Find where the given text appears and provide that cell's center as (x, y) coordinate. 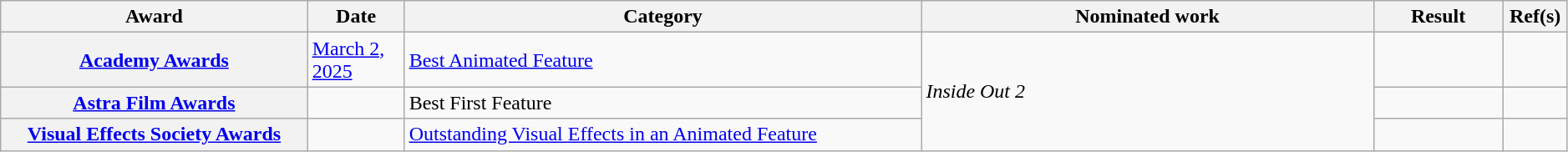
Visual Effects Society Awards (154, 134)
Result (1439, 17)
Outstanding Visual Effects in an Animated Feature (663, 134)
Best First Feature (663, 103)
Ref(s) (1535, 17)
Award (154, 17)
Best Animated Feature (663, 60)
Astra Film Awards (154, 103)
Category (663, 17)
Inside Out 2 (1148, 92)
Nominated work (1148, 17)
March 2, 2025 (356, 60)
Date (356, 17)
Academy Awards (154, 60)
